Find where the given text appears and provide that cell's center as [x, y] coordinate. 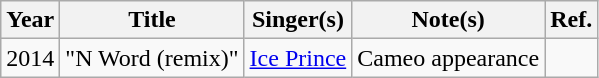
Ref. [572, 20]
"N Word (remix)" [152, 58]
2014 [30, 58]
Ice Prince [298, 58]
Title [152, 20]
Singer(s) [298, 20]
Year [30, 20]
Note(s) [448, 20]
Cameo appearance [448, 58]
